Find where the given text appears and provide that cell's center as [X, Y] coordinate. 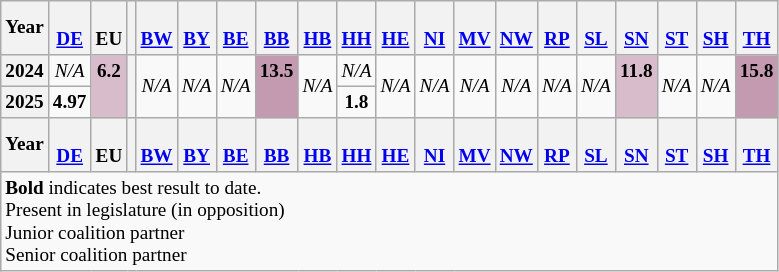
1.8 [356, 102]
13.5 [276, 71]
6.2 [109, 86]
2024 [25, 71]
15.8 [756, 71]
11.8 [636, 86]
4.97 [70, 102]
Bold indicates best result to date. Present in legislature (in opposition) Junior coalition partner Senior coalition partner [390, 222]
2025 [25, 102]
